Pinpoint the cell where the given text exists, returning its [X, Y] midpoint coordinate. 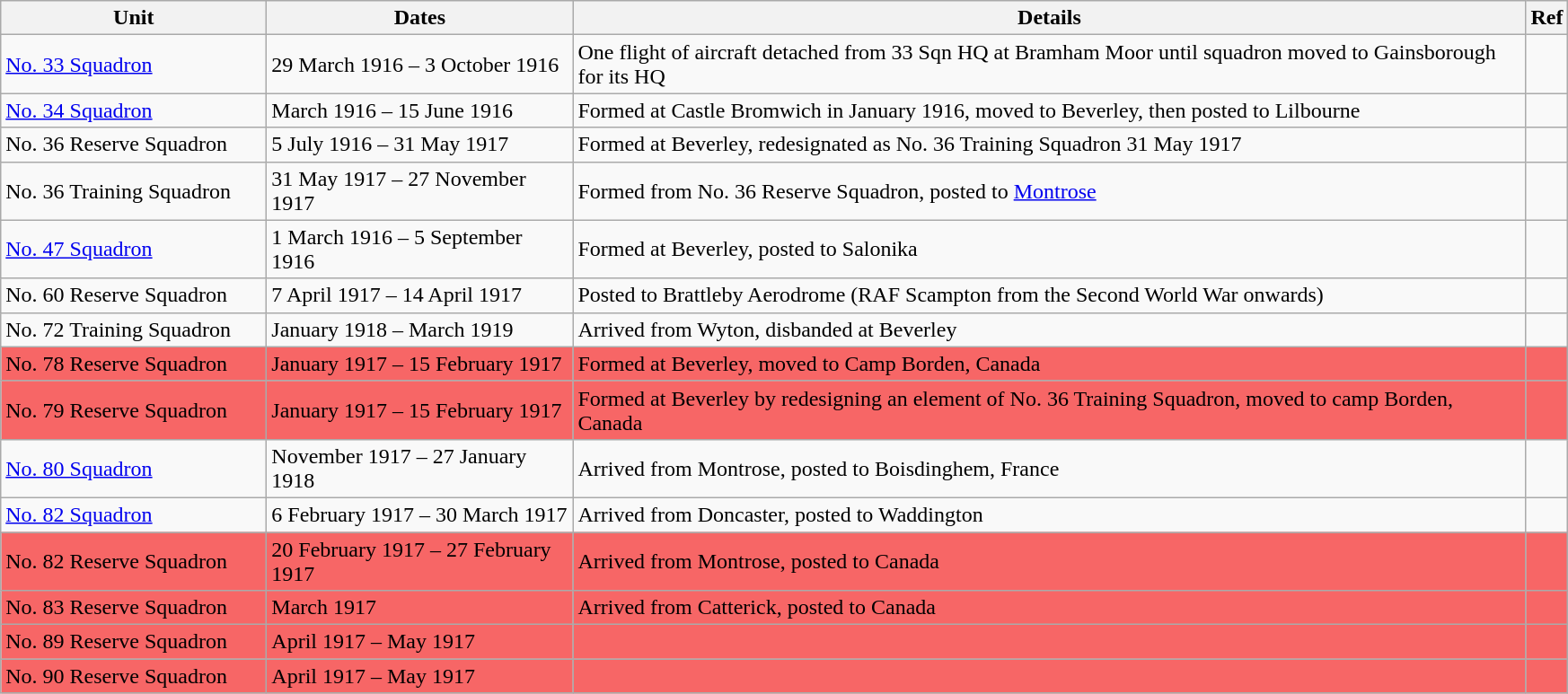
Arrived from Wyton, disbanded at Beverley [1049, 329]
No. 82 Squadron [134, 514]
No. 33 Squadron [134, 65]
7 April 1917 – 14 April 1917 [420, 295]
Dates [420, 18]
March 1917 [420, 608]
Arrived from Doncaster, posted to Waddington [1049, 514]
Posted to Brattleby Aerodrome (RAF Scampton from the Second World War onwards) [1049, 295]
No. 78 Reserve Squadron [134, 364]
No. 36 Training Squadron [134, 190]
5 July 1916 – 31 May 1917 [420, 145]
Formed from No. 36 Reserve Squadron, posted to Montrose [1049, 190]
No. 90 Reserve Squadron [134, 676]
Formed at Beverley, redesignated as No. 36 Training Squadron 31 May 1917 [1049, 145]
March 1916 – 15 June 1916 [420, 110]
No. 80 Squadron [134, 469]
No. 34 Squadron [134, 110]
Formed at Beverley by redesigning an element of No. 36 Training Squadron, moved to camp Borden, Canada [1049, 409]
November 1917 – 27 January 1918 [420, 469]
20 February 1917 – 27 February 1917 [420, 560]
No. 89 Reserve Squadron [134, 642]
No. 72 Training Squadron [134, 329]
No. 83 Reserve Squadron [134, 608]
Arrived from Montrose, posted to Boisdinghem, France [1049, 469]
31 May 1917 – 27 November 1917 [420, 190]
One flight of aircraft detached from 33 Sqn HQ at Bramham Moor until squadron moved to Gainsborough for its HQ [1049, 65]
29 March 1916 – 3 October 1916 [420, 65]
No. 47 Squadron [134, 250]
6 February 1917 – 30 March 1917 [420, 514]
Formed at Beverley, moved to Camp Borden, Canada [1049, 364]
Ref [1546, 18]
Details [1049, 18]
Formed at Castle Bromwich in January 1916, moved to Beverley, then posted to Lilbourne [1049, 110]
1 March 1916 – 5 September 1916 [420, 250]
No. 60 Reserve Squadron [134, 295]
Unit [134, 18]
No. 79 Reserve Squadron [134, 409]
January 1918 – March 1919 [420, 329]
Formed at Beverley, posted to Salonika [1049, 250]
Arrived from Catterick, posted to Canada [1049, 608]
No. 36 Reserve Squadron [134, 145]
Arrived from Montrose, posted to Canada [1049, 560]
No. 82 Reserve Squadron [134, 560]
